Scan for the cell matching the given text and deliver its (x, y) coordinate at center. 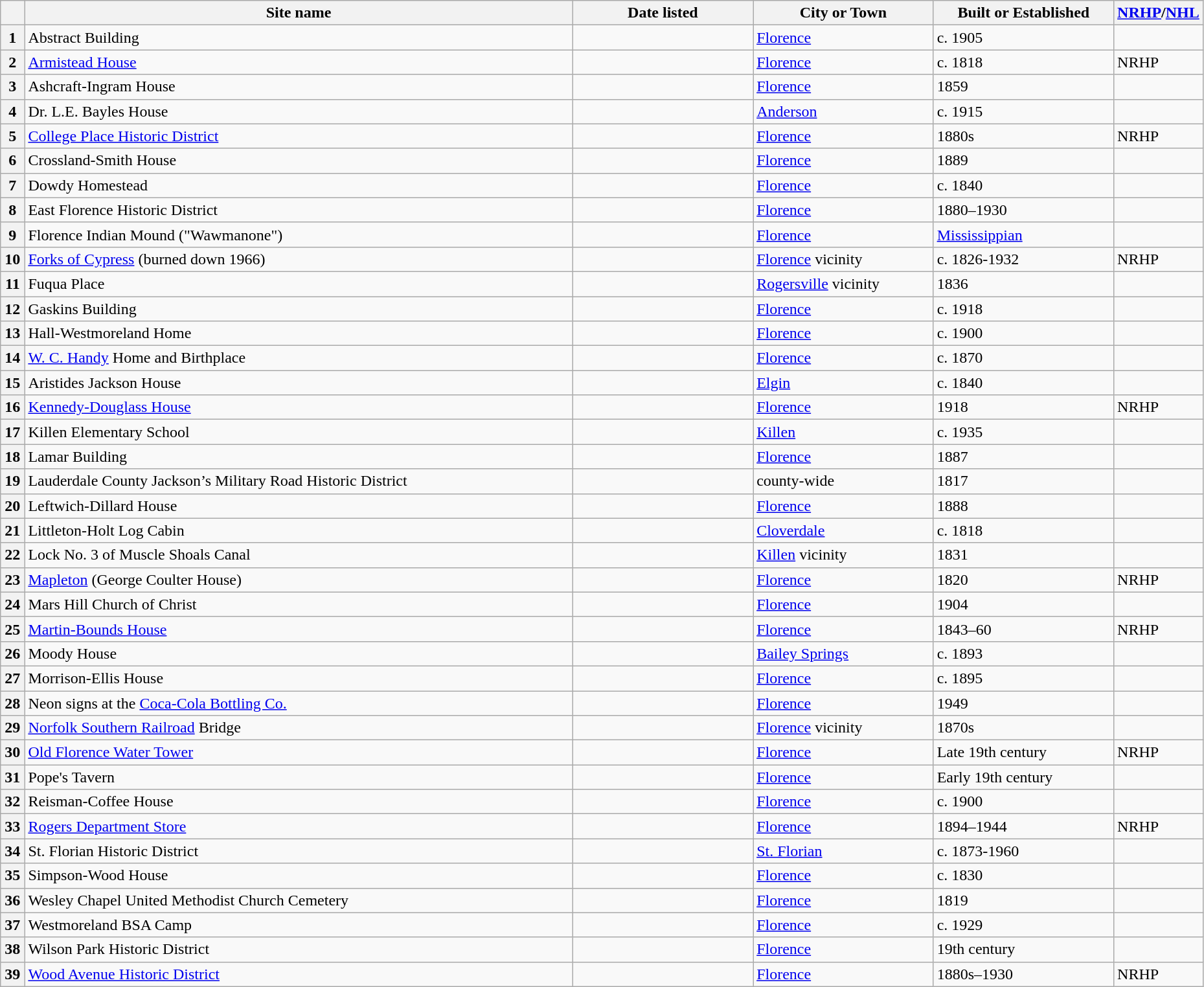
1 (13, 38)
Lock No. 3 of Muscle Shoals Canal (299, 555)
16 (13, 407)
St. Florian (843, 851)
Killen (843, 432)
c. 1826-1932 (1023, 259)
Rogers Department Store (299, 826)
county-wide (843, 481)
Abstract Building (299, 38)
31 (13, 777)
Florence Indian Mound ("Wawmanone") (299, 234)
Littleton-Holt Log Cabin (299, 530)
c. 1935 (1023, 432)
Reisman-Coffee House (299, 802)
4 (13, 111)
1870s (1023, 728)
c. 1830 (1023, 876)
Mars Hill Church of Christ (299, 604)
St. Florian Historic District (299, 851)
1817 (1023, 481)
Norfolk Southern Railroad Bridge (299, 728)
City or Town (843, 13)
Gaskins Building (299, 309)
Old Florence Water Tower (299, 753)
Dr. L.E. Bayles House (299, 111)
1918 (1023, 407)
1843–60 (1023, 629)
27 (13, 678)
1880s (1023, 136)
Fuqua Place (299, 284)
8 (13, 210)
11 (13, 284)
35 (13, 876)
NRHP/NHL (1159, 13)
18 (13, 457)
33 (13, 826)
Killen Elementary School (299, 432)
23 (13, 580)
Bailey Springs (843, 653)
25 (13, 629)
37 (13, 925)
East Florence Historic District (299, 210)
Elgin (843, 383)
Dowdy Homestead (299, 185)
13 (13, 334)
32 (13, 802)
Killen vicinity (843, 555)
Ashcraft-Ingram House (299, 87)
Mississippian (1023, 234)
1904 (1023, 604)
Hall-Westmoreland Home (299, 334)
24 (13, 604)
Aristides Jackson House (299, 383)
7 (13, 185)
Simpson-Wood House (299, 876)
Pope's Tavern (299, 777)
Date listed (663, 13)
17 (13, 432)
15 (13, 383)
Rogersville vicinity (843, 284)
38 (13, 949)
College Place Historic District (299, 136)
10 (13, 259)
Forks of Cypress (burned down 1966) (299, 259)
1831 (1023, 555)
3 (13, 87)
c. 1918 (1023, 309)
1859 (1023, 87)
1894–1944 (1023, 826)
Anderson (843, 111)
20 (13, 506)
Martin-Bounds House (299, 629)
c. 1873-1960 (1023, 851)
Cloverdale (843, 530)
30 (13, 753)
6 (13, 161)
Late 19th century (1023, 753)
Armistead House (299, 62)
26 (13, 653)
Westmoreland BSA Camp (299, 925)
Mapleton (George Coulter House) (299, 580)
Wood Avenue Historic District (299, 974)
c. 1929 (1023, 925)
28 (13, 703)
c. 1895 (1023, 678)
1888 (1023, 506)
2 (13, 62)
19th century (1023, 949)
c. 1915 (1023, 111)
Moody House (299, 653)
1836 (1023, 284)
5 (13, 136)
Lamar Building (299, 457)
1820 (1023, 580)
Neon signs at the Coca-Cola Bottling Co. (299, 703)
34 (13, 851)
Wilson Park Historic District (299, 949)
19 (13, 481)
1949 (1023, 703)
Early 19th century (1023, 777)
1880s–1930 (1023, 974)
1887 (1023, 457)
Built or Established (1023, 13)
Kennedy-Douglass House (299, 407)
Leftwich-Dillard House (299, 506)
9 (13, 234)
29 (13, 728)
12 (13, 309)
Site name (299, 13)
c. 1870 (1023, 358)
1889 (1023, 161)
21 (13, 530)
Crossland-Smith House (299, 161)
1880–1930 (1023, 210)
Morrison-Ellis House (299, 678)
1819 (1023, 900)
W. C. Handy Home and Birthplace (299, 358)
39 (13, 974)
36 (13, 900)
Lauderdale County Jackson’s Military Road Historic District (299, 481)
c. 1905 (1023, 38)
Wesley Chapel United Methodist Church Cemetery (299, 900)
22 (13, 555)
c. 1893 (1023, 653)
14 (13, 358)
